Provide the (x, y) coordinate of the cell's center where the given text is located.  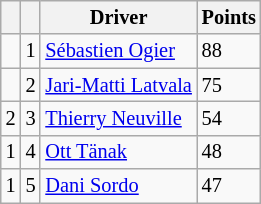
47 (229, 186)
Sébastien Ogier (118, 51)
3 (31, 118)
Ott Tänak (118, 152)
48 (229, 152)
Thierry Neuville (118, 118)
88 (229, 51)
Dani Sordo (118, 186)
Driver (118, 17)
75 (229, 85)
5 (31, 186)
Jari-Matti Latvala (118, 85)
Points (229, 17)
4 (31, 152)
54 (229, 118)
